For the text-containing cell, return its midpoint in (x, y) coordinate format. 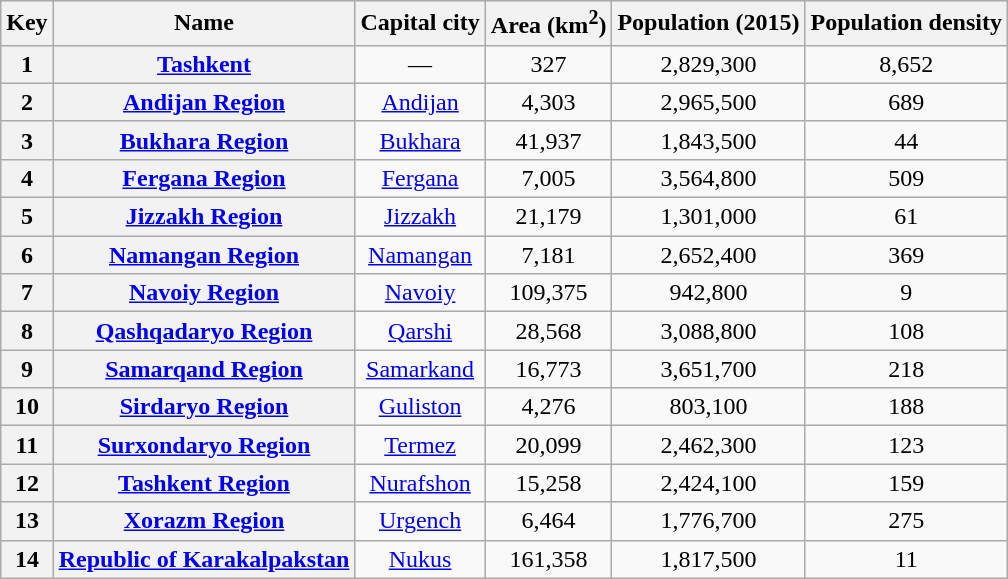
218 (906, 369)
369 (906, 255)
12 (27, 483)
2 (27, 102)
15,258 (548, 483)
Namangan Region (204, 255)
Navoiy (420, 293)
4,276 (548, 407)
5 (27, 217)
Andijan (420, 102)
7 (27, 293)
942,800 (708, 293)
Nukus (420, 559)
4,303 (548, 102)
Surxondaryo Region (204, 445)
161,358 (548, 559)
2,965,500 (708, 102)
14 (27, 559)
Xorazm Region (204, 521)
689 (906, 102)
Samarqand Region (204, 369)
Name (204, 24)
803,100 (708, 407)
Population (2015) (708, 24)
Area (km2) (548, 24)
Jizzakh Region (204, 217)
Tashkent (204, 64)
7,005 (548, 178)
2,829,300 (708, 64)
327 (548, 64)
3 (27, 140)
188 (906, 407)
509 (906, 178)
3,651,700 (708, 369)
1,776,700 (708, 521)
Population density (906, 24)
21,179 (548, 217)
8,652 (906, 64)
2,424,100 (708, 483)
28,568 (548, 331)
275 (906, 521)
7,181 (548, 255)
Urgench (420, 521)
44 (906, 140)
Fergana Region (204, 178)
Key (27, 24)
Capital city (420, 24)
6,464 (548, 521)
4 (27, 178)
3,564,800 (708, 178)
10 (27, 407)
Bukhara Region (204, 140)
Termez (420, 445)
Nurafshon (420, 483)
109,375 (548, 293)
3,088,800 (708, 331)
123 (906, 445)
13 (27, 521)
1 (27, 64)
108 (906, 331)
Bukhara (420, 140)
Namangan (420, 255)
Republic of Karakalpakstan (204, 559)
41,937 (548, 140)
— (420, 64)
Guliston (420, 407)
Andijan Region (204, 102)
1,817,500 (708, 559)
1,301,000 (708, 217)
8 (27, 331)
Tashkent Region (204, 483)
61 (906, 217)
Jizzakh (420, 217)
Sirdaryo Region (204, 407)
Qarshi (420, 331)
2,652,400 (708, 255)
20,099 (548, 445)
1,843,500 (708, 140)
2,462,300 (708, 445)
Navoiy Region (204, 293)
6 (27, 255)
16,773 (548, 369)
159 (906, 483)
Samarkand (420, 369)
Qashqadaryo Region (204, 331)
Fergana (420, 178)
